Extract the (x, y) coordinate from the center of the cell holding the provided text.  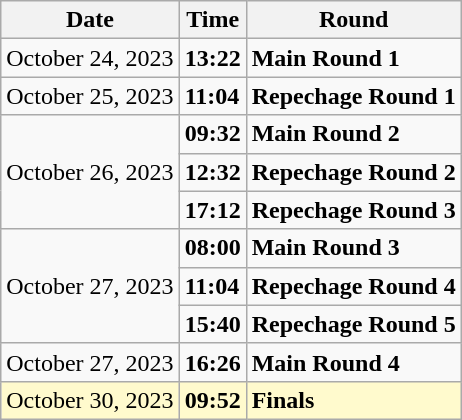
October 30, 2023 (90, 400)
08:00 (212, 248)
Time (212, 20)
October 24, 2023 (90, 58)
16:26 (212, 362)
15:40 (212, 324)
October 25, 2023 (90, 96)
October 26, 2023 (90, 172)
Repechage Round 5 (354, 324)
Main Round 4 (354, 362)
09:32 (212, 134)
Main Round 1 (354, 58)
Repechage Round 4 (354, 286)
Main Round 3 (354, 248)
12:32 (212, 172)
Repechage Round 1 (354, 96)
09:52 (212, 400)
Finals (354, 400)
Main Round 2 (354, 134)
Repechage Round 2 (354, 172)
Date (90, 20)
13:22 (212, 58)
Round (354, 20)
Repechage Round 3 (354, 210)
17:12 (212, 210)
